From the cell containing the given text, extract its center point as [x, y] coordinate. 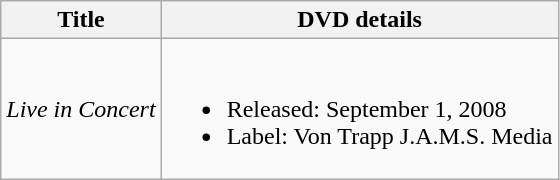
DVD details [360, 20]
Live in Concert [81, 109]
Released: September 1, 2008Label: Von Trapp J.A.M.S. Media [360, 109]
Title [81, 20]
